Determine the [X, Y] coordinate at the center of the cell enclosing the given text.  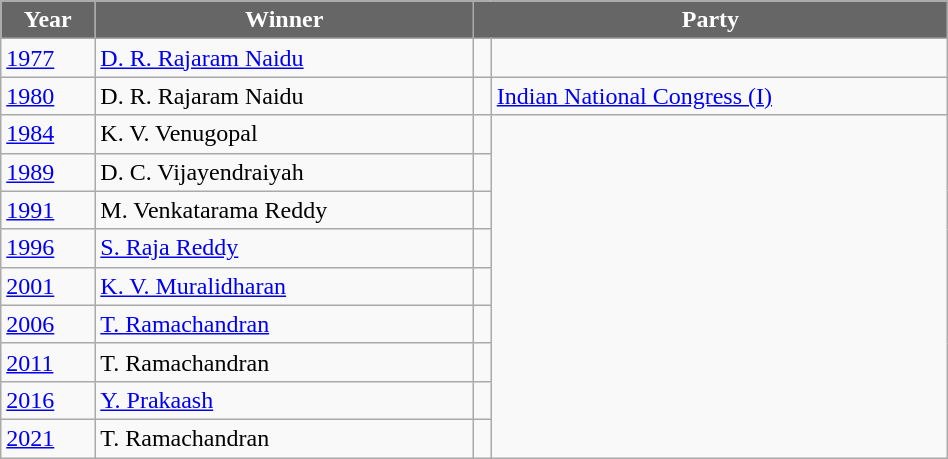
2021 [48, 438]
1991 [48, 210]
S. Raja Reddy [284, 248]
K. V. Venugopal [284, 134]
Year [48, 20]
2001 [48, 286]
2006 [48, 324]
K. V. Muralidharan [284, 286]
1980 [48, 96]
1977 [48, 58]
Party [711, 20]
2011 [48, 362]
M. Venkatarama Reddy [284, 210]
1984 [48, 134]
Winner [284, 20]
D. C. Vijayendraiyah [284, 172]
Indian National Congress (I) [719, 96]
Y. Prakaash [284, 400]
1996 [48, 248]
1989 [48, 172]
2016 [48, 400]
